Locate the cell with the specified text and output its (X, Y) center coordinate. 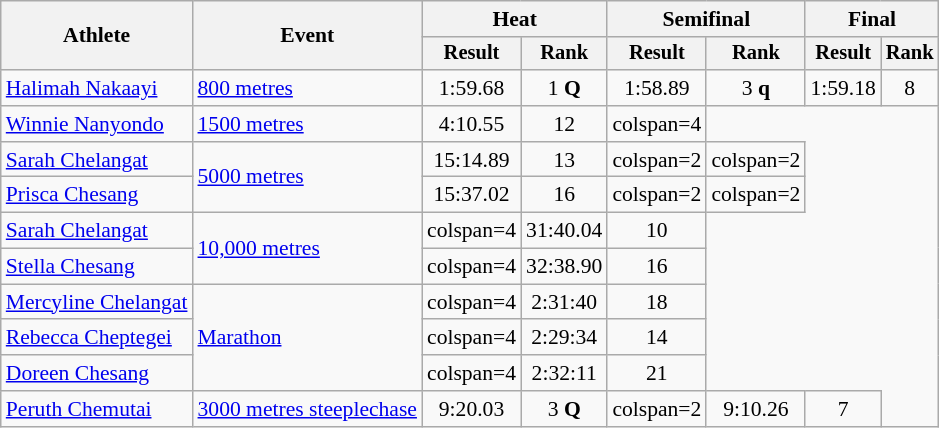
15:37.02 (472, 195)
10 (656, 231)
5000 metres (307, 178)
Halimah Nakaayi (97, 88)
2:29:34 (564, 338)
12 (564, 124)
32:38.90 (564, 267)
7 (842, 409)
Event (307, 36)
21 (656, 373)
Doreen Chesang (97, 373)
3000 metres steeplechase (307, 409)
8 (910, 88)
1500 metres (307, 124)
Marathon (307, 338)
3 Q (564, 409)
Prisca Chesang (97, 195)
Final (872, 19)
1:59.68 (472, 88)
Peruth Chemutai (97, 409)
Rebecca Cheptegei (97, 338)
9:10.26 (756, 409)
Athlete (97, 36)
2:31:40 (564, 302)
15:14.89 (472, 160)
800 metres (307, 88)
2:32:11 (564, 373)
18 (656, 302)
14 (656, 338)
4:10.55 (472, 124)
13 (564, 160)
Heat (514, 19)
3 q (756, 88)
1:58.89 (656, 88)
9:20.03 (472, 409)
10,000 metres (307, 248)
Winnie Nanyondo (97, 124)
1:59.18 (842, 88)
1 Q (564, 88)
Semifinal (706, 19)
31:40.04 (564, 231)
Stella Chesang (97, 267)
Mercyline Chelangat (97, 302)
